Search for the cell housing the specified text and yield its (X, Y) center coordinate. 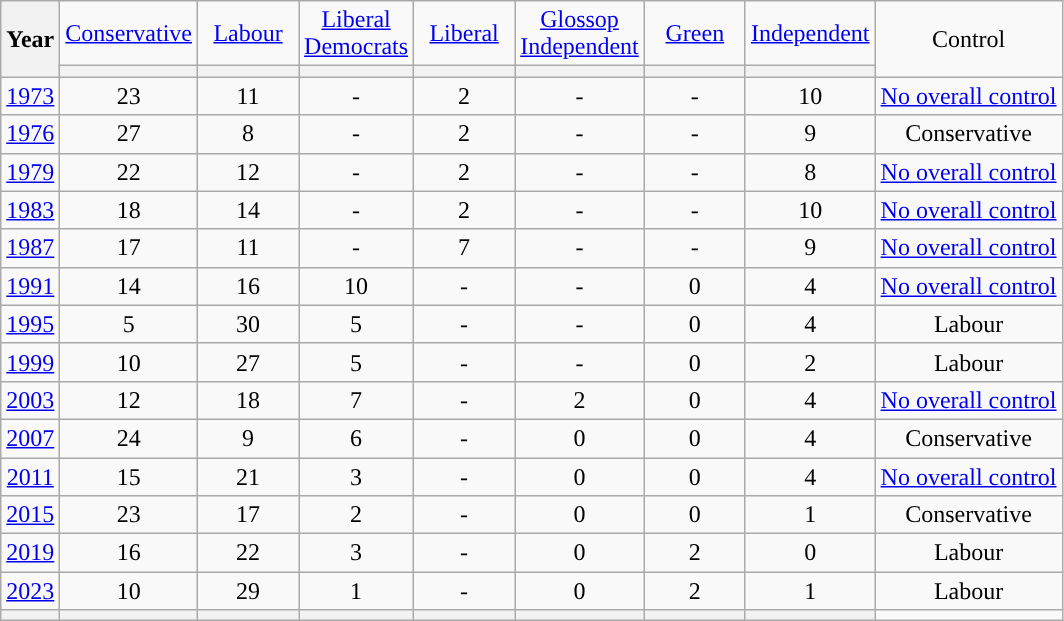
1999 (30, 362)
2011 (30, 477)
1979 (30, 172)
2007 (30, 438)
21 (248, 477)
2015 (30, 515)
2023 (30, 591)
6 (356, 438)
30 (248, 324)
24 (129, 438)
2003 (30, 400)
1987 (30, 248)
1973 (30, 96)
Independent (810, 34)
15 (129, 477)
Year (30, 39)
Green (694, 34)
1976 (30, 134)
1983 (30, 210)
1991 (30, 286)
2019 (30, 553)
29 (248, 591)
Glossop Independent (580, 34)
1995 (30, 324)
Liberal Democrats (356, 34)
Liberal (464, 34)
Control (968, 39)
